Locate the cell with the specified text and output its (X, Y) center coordinate. 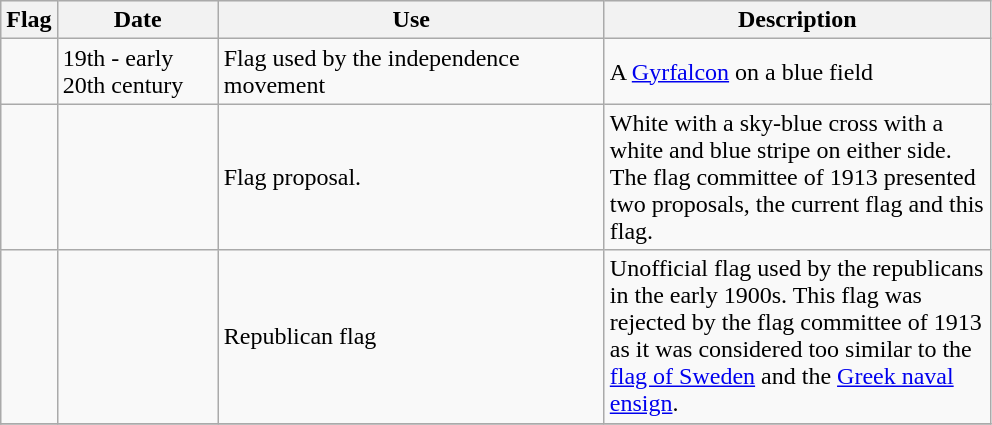
Flag used by the independence movement (411, 72)
Flag (29, 20)
Use (411, 20)
A Gyrfalcon on a blue field (797, 72)
Date (138, 20)
Republican flag (411, 336)
Description (797, 20)
Flag proposal. (411, 177)
19th - early 20th century (138, 72)
